Pinpoint the cell where the given text exists, returning its [X, Y] midpoint coordinate. 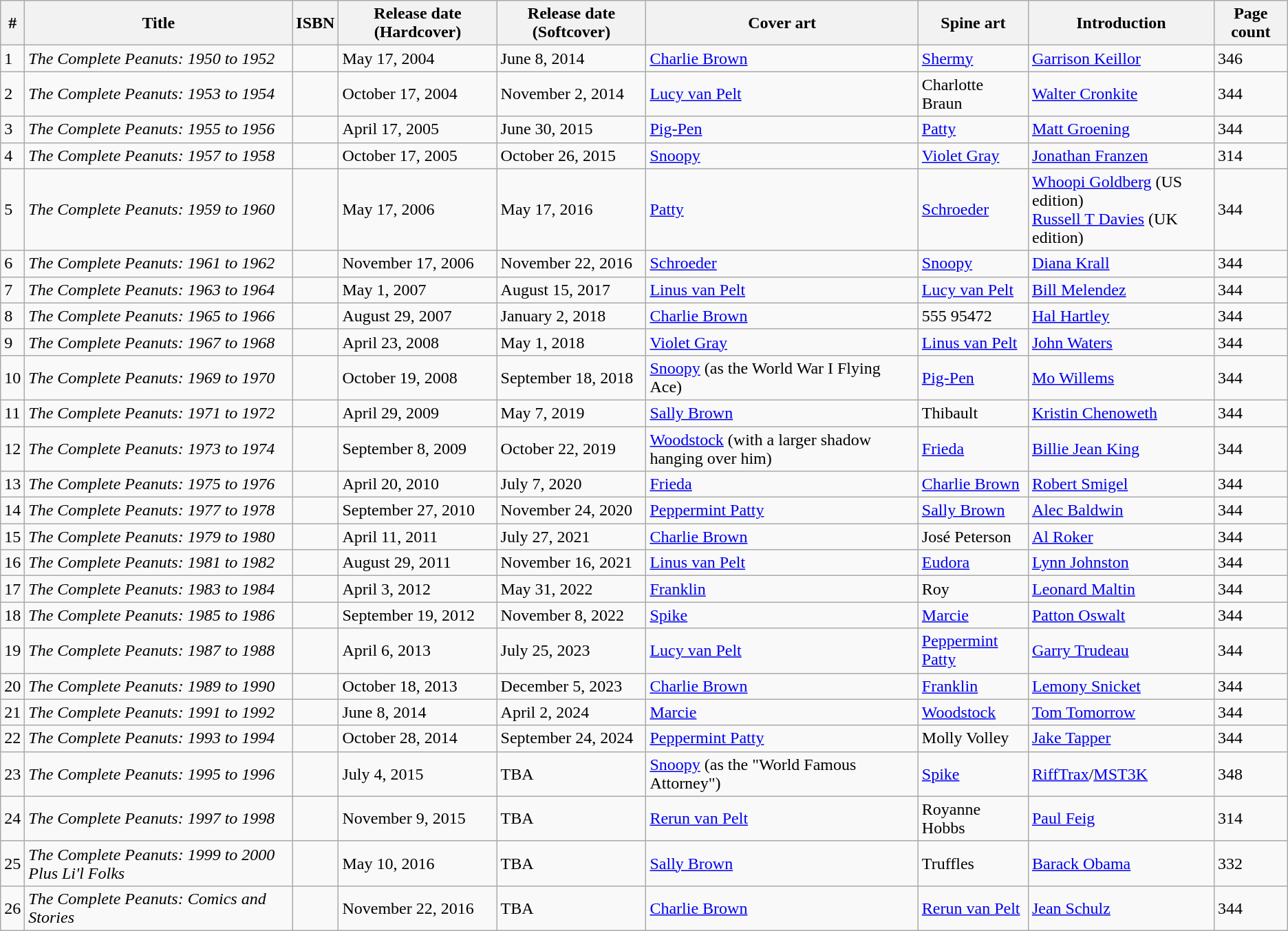
16 [12, 563]
Page count [1251, 23]
April 11, 2011 [418, 537]
November 8, 2022 [571, 615]
May 1, 2018 [571, 342]
Roy [973, 589]
Kristin Chenoweth [1121, 413]
Eudora [973, 563]
April 23, 2008 [418, 342]
Title [158, 23]
Al Roker [1121, 537]
The Complete Peanuts: 1969 to 1970 [158, 377]
4 [12, 156]
The Complete Peanuts: 1963 to 1964 [158, 290]
332 [1251, 863]
The Complete Peanuts: 1989 to 1990 [158, 686]
Walter Cronkite [1121, 94]
John Waters [1121, 342]
21 [12, 712]
24 [12, 819]
September 19, 2012 [418, 615]
September 8, 2009 [418, 449]
Leonard Maltin [1121, 589]
20 [12, 686]
Woodstock (with a larger shadow hanging over him) [782, 449]
2 [12, 94]
7 [12, 290]
9 [12, 342]
The Complete Peanuts: 1997 to 1998 [158, 819]
Garrison Keillor [1121, 58]
The Complete Peanuts: 1993 to 1994 [158, 738]
Snoopy (as the "World Famous Attorney") [782, 773]
The Complete Peanuts: 1985 to 1986 [158, 615]
Whoopi Goldberg (US edition)Russell T Davies (UK edition) [1121, 209]
September 24, 2024 [571, 738]
The Complete Peanuts: 1955 to 1956 [158, 129]
Billie Jean King [1121, 449]
Shermy [973, 58]
November 16, 2021 [571, 563]
May 17, 2016 [571, 209]
Release date (Softcover) [571, 23]
The Complete Peanuts: 1973 to 1974 [158, 449]
April 6, 2013 [418, 651]
# [12, 23]
348 [1251, 773]
Lemony Snicket [1121, 686]
19 [12, 651]
23 [12, 773]
The Complete Peanuts: 1983 to 1984 [158, 589]
15 [12, 537]
6 [12, 264]
November 24, 2020 [571, 511]
The Complete Peanuts: 1965 to 1966 [158, 316]
August 29, 2011 [418, 563]
Bill Melendez [1121, 290]
November 2, 2014 [571, 94]
The Complete Peanuts: 1995 to 1996 [158, 773]
The Complete Peanuts: 1975 to 1976 [158, 484]
Thibault [973, 413]
Alec Baldwin [1121, 511]
August 29, 2007 [418, 316]
July 25, 2023 [571, 651]
Jake Tapper [1121, 738]
The Complete Peanuts: 1987 to 1988 [158, 651]
1 [12, 58]
Royanne Hobbs [973, 819]
July 4, 2015 [418, 773]
April 20, 2010 [418, 484]
Molly Volley [973, 738]
Patton Oswalt [1121, 615]
May 1, 2007 [418, 290]
January 2, 2018 [571, 316]
Spine art [973, 23]
April 17, 2005 [418, 129]
Woodstock [973, 712]
26 [12, 908]
October 22, 2019 [571, 449]
The Complete Peanuts: 1953 to 1954 [158, 94]
Diana Krall [1121, 264]
May 7, 2019 [571, 413]
The Complete Peanuts: 1950 to 1952 [158, 58]
November 9, 2015 [418, 819]
October 19, 2008 [418, 377]
Snoopy (as the World War I Flying Ace) [782, 377]
10 [12, 377]
The Complete Peanuts: 1991 to 1992 [158, 712]
The Complete Peanuts: 1967 to 1968 [158, 342]
May 17, 2004 [418, 58]
Lynn Johnston [1121, 563]
The Complete Peanuts: 1981 to 1982 [158, 563]
Jean Schulz [1121, 908]
April 2, 2024 [571, 712]
Matt Groening [1121, 129]
The Complete Peanuts: 1979 to 1980 [158, 537]
April 3, 2012 [418, 589]
17 [12, 589]
Paul Feig [1121, 819]
Introduction [1121, 23]
October 28, 2014 [418, 738]
346 [1251, 58]
September 27, 2010 [418, 511]
Release date (Hardcover) [418, 23]
May 17, 2006 [418, 209]
12 [12, 449]
The Complete Peanuts: 1977 to 1978 [158, 511]
22 [12, 738]
December 5, 2023 [571, 686]
Robert Smigel [1121, 484]
The Complete Peanuts: 1957 to 1958 [158, 156]
May 10, 2016 [418, 863]
Garry Trudeau [1121, 651]
August 15, 2017 [571, 290]
Mo Willems [1121, 377]
3 [12, 129]
Hal Hartley [1121, 316]
14 [12, 511]
July 7, 2020 [571, 484]
RiffTrax/MST3K [1121, 773]
Barack Obama [1121, 863]
November 17, 2006 [418, 264]
April 29, 2009 [418, 413]
Tom Tomorrow [1121, 712]
July 27, 2021 [571, 537]
11 [12, 413]
October 18, 2013 [418, 686]
June 30, 2015 [571, 129]
October 26, 2015 [571, 156]
8 [12, 316]
September 18, 2018 [571, 377]
Truffles [973, 863]
October 17, 2005 [418, 156]
5 [12, 209]
The Complete Peanuts: 1999 to 2000 Plus Li'l Folks [158, 863]
Cover art [782, 23]
The Complete Peanuts: 1959 to 1960 [158, 209]
Jonathan Franzen [1121, 156]
The Complete Peanuts: Comics and Stories [158, 908]
Charlotte Braun [973, 94]
May 31, 2022 [571, 589]
25 [12, 863]
18 [12, 615]
555 95472 [973, 316]
13 [12, 484]
ISBN [315, 23]
José Peterson [973, 537]
The Complete Peanuts: 1961 to 1962 [158, 264]
October 17, 2004 [418, 94]
The Complete Peanuts: 1971 to 1972 [158, 413]
